Return (x, y) of the center of cell containing provided text 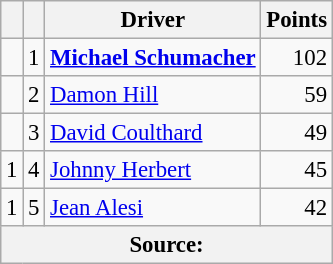
49 (296, 133)
4 (34, 170)
2 (34, 95)
Jean Alesi (153, 208)
45 (296, 170)
Michael Schumacher (153, 58)
Damon Hill (153, 95)
3 (34, 133)
David Coulthard (153, 133)
Source: (167, 245)
102 (296, 58)
59 (296, 95)
Points (296, 20)
42 (296, 208)
Johnny Herbert (153, 170)
Driver (153, 20)
5 (34, 208)
